Return (x, y) of the center of cell containing provided text 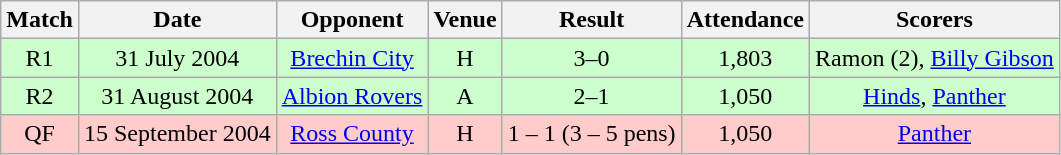
Brechin City (352, 58)
2–1 (592, 96)
Result (592, 20)
31 August 2004 (177, 96)
1,803 (745, 58)
Ramon (2), Billy Gibson (935, 58)
Venue (465, 20)
Attendance (745, 20)
15 September 2004 (177, 134)
R2 (40, 96)
Hinds, Panther (935, 96)
QF (40, 134)
Date (177, 20)
1 – 1 (3 – 5 pens) (592, 134)
Scorers (935, 20)
Ross County (352, 134)
3–0 (592, 58)
A (465, 96)
Panther (935, 134)
31 July 2004 (177, 58)
Albion Rovers (352, 96)
Match (40, 20)
Opponent (352, 20)
R1 (40, 58)
